From the cell containing the given text, extract its center point as (X, Y) coordinate. 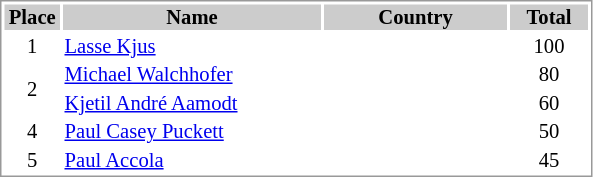
45 (549, 160)
50 (549, 131)
4 (32, 131)
2 (32, 89)
Name (192, 17)
Total (549, 17)
Country (416, 17)
80 (549, 75)
Lasse Kjus (192, 46)
Paul Casey Puckett (192, 131)
1 (32, 46)
100 (549, 46)
Place (32, 17)
Kjetil André Aamodt (192, 103)
Paul Accola (192, 160)
5 (32, 160)
60 (549, 103)
Michael Walchhofer (192, 75)
